Return the [x, y] coordinate for the center point of the cell that contains the specified text.  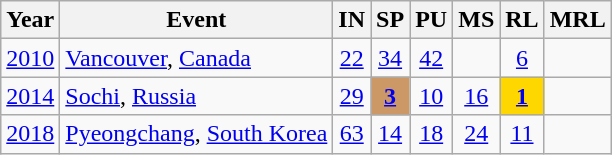
24 [476, 134]
PU [432, 20]
RL [522, 20]
Vancouver, Canada [196, 58]
29 [352, 96]
16 [476, 96]
MRL [578, 20]
1 [522, 96]
14 [390, 134]
18 [432, 134]
2010 [30, 58]
Event [196, 20]
11 [522, 134]
22 [352, 58]
MS [476, 20]
63 [352, 134]
Pyeongchang, South Korea [196, 134]
Sochi, Russia [196, 96]
2014 [30, 96]
34 [390, 58]
IN [352, 20]
SP [390, 20]
10 [432, 96]
2018 [30, 134]
Year [30, 20]
6 [522, 58]
42 [432, 58]
3 [390, 96]
